Identify which cell holds the provided text, then report its [X, Y] central coordinate. 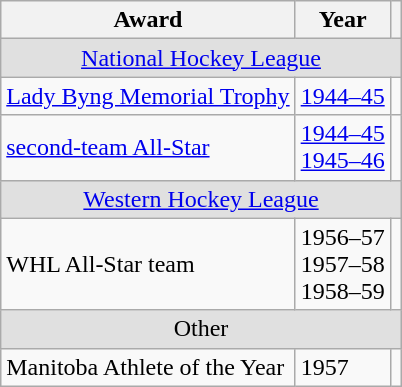
Other [202, 329]
Year [342, 20]
National Hockey League [202, 58]
Award [148, 20]
1944–45 [342, 96]
1956–571957–581958–59 [342, 264]
WHL All-Star team [148, 264]
Western Hockey League [202, 199]
1957 [342, 367]
1944–451945–46 [342, 148]
Lady Byng Memorial Trophy [148, 96]
Manitoba Athlete of the Year [148, 367]
second-team All-Star [148, 148]
